Detect which cell encompasses the target text, then output its (x, y) center coordinate. 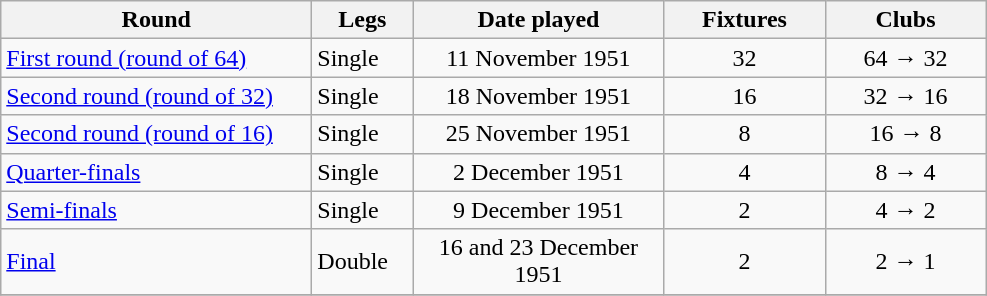
Round (156, 20)
Second round (round of 16) (156, 134)
18 November 1951 (538, 96)
Date played (538, 20)
Second round (round of 32) (156, 96)
64 → 32 (906, 58)
32 → 16 (906, 96)
2 December 1951 (538, 172)
First round (round of 64) (156, 58)
Quarter-finals (156, 172)
25 November 1951 (538, 134)
Semi-finals (156, 210)
4 → 2 (906, 210)
9 December 1951 (538, 210)
Legs (362, 20)
2 → 1 (906, 262)
16 → 8 (906, 134)
8 → 4 (906, 172)
Final (156, 262)
16 (744, 96)
Double (362, 262)
16 and 23 December 1951 (538, 262)
Fixtures (744, 20)
Clubs (906, 20)
4 (744, 172)
32 (744, 58)
11 November 1951 (538, 58)
8 (744, 134)
